Capture the cell that displays the provided text and extract its [X, Y] central coordinate. 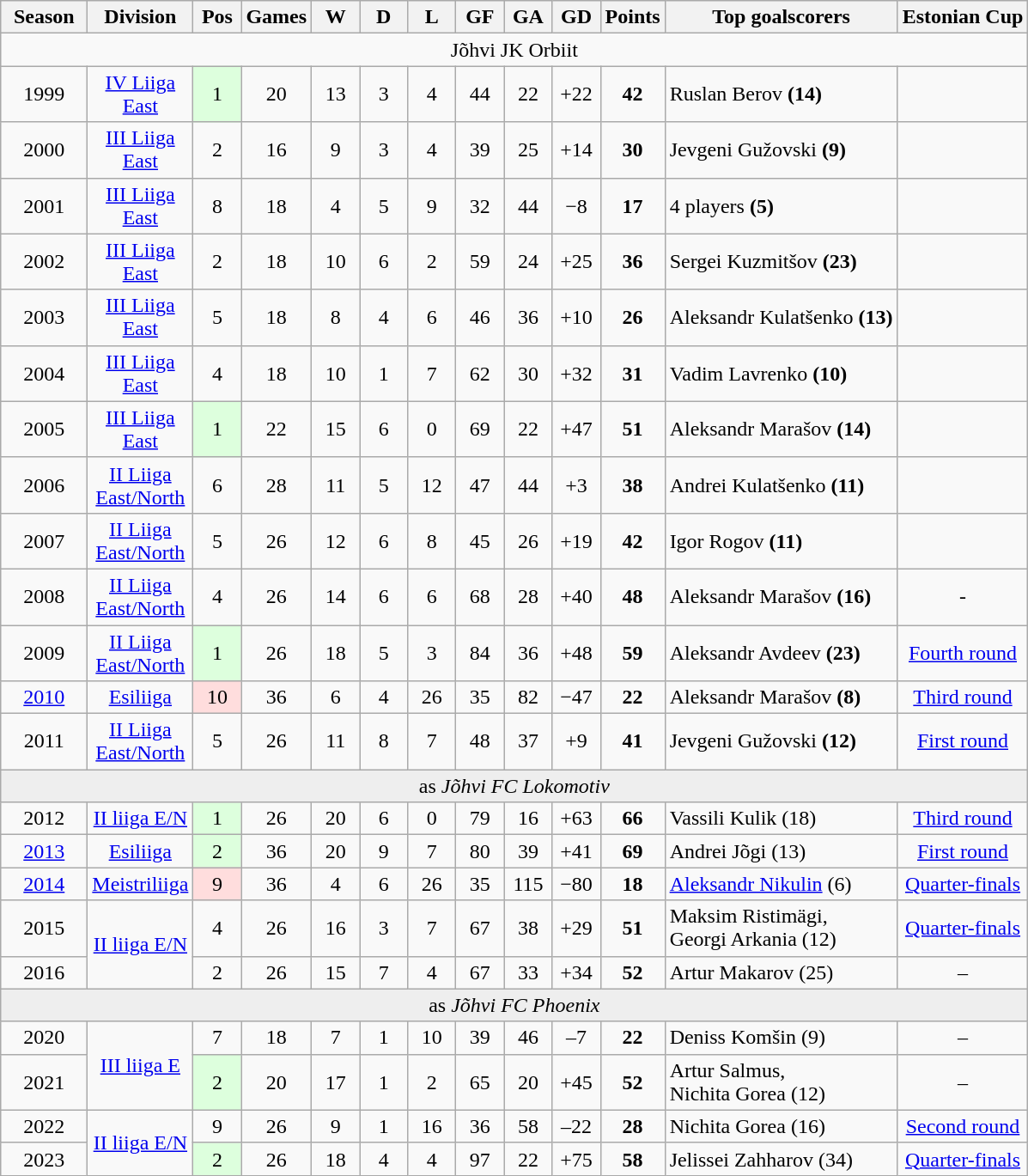
24 [528, 261]
Jõhvi JK Orbiit [514, 50]
13 [336, 94]
Ruslan Berov (14) [782, 94]
+10 [576, 318]
+40 [576, 596]
84 [480, 653]
2005 [45, 430]
2000 [45, 149]
2006 [45, 484]
Top goalscorers [782, 17]
37 [528, 742]
2016 [45, 972]
2022 [45, 1126]
Aleksandr Marašov (8) [782, 698]
GD [576, 17]
+75 [576, 1159]
65 [480, 1082]
82 [528, 698]
Nichita Gorea (16) [782, 1126]
2003 [45, 318]
4 players (5) [782, 206]
Aleksandr Nikulin (6) [782, 884]
+41 [576, 851]
Deniss Komšin (9) [782, 1038]
47 [480, 484]
+3 [576, 484]
+32 [576, 373]
III liiga E [141, 1065]
GA [528, 17]
2013 [45, 851]
Second round [963, 1126]
2004 [45, 373]
Maksim Ristimägi, Georgi Arkania (12) [782, 928]
2007 [45, 541]
+9 [576, 742]
−8 [576, 206]
–22 [576, 1126]
Pos [217, 17]
Estonian Cup [963, 17]
2001 [45, 206]
1999 [45, 94]
- [963, 596]
Games [277, 17]
Sergei Kuzmitšov (23) [782, 261]
80 [480, 851]
25 [528, 149]
–7 [576, 1038]
45 [480, 541]
Vassili Kulik (18) [782, 819]
66 [632, 819]
Jevgeni Gužovski (9) [782, 149]
14 [336, 596]
IV Liiga East [141, 94]
+48 [576, 653]
Artur Salmus, Nichita Gorea (12) [782, 1082]
D [384, 17]
Meistriliiga [141, 884]
Aleksandr Avdeev (23) [782, 653]
31 [632, 373]
Aleksandr Marašov (14) [782, 430]
+22 [576, 94]
W [336, 17]
Division [141, 17]
−47 [576, 698]
2010 [45, 698]
68 [480, 596]
Andrei Jõgi (13) [782, 851]
2011 [45, 742]
2009 [45, 653]
Jelissei Zahharov (34) [782, 1159]
Jevgeni Gužovski (12) [782, 742]
+45 [576, 1082]
2008 [45, 596]
Points [632, 17]
Season [45, 17]
2021 [45, 1082]
+25 [576, 261]
L [432, 17]
−80 [576, 884]
97 [480, 1159]
+14 [576, 149]
32 [480, 206]
+63 [576, 819]
33 [528, 972]
+19 [576, 541]
Vadim Lavrenko (10) [782, 373]
as Jõhvi FC Phoenix [514, 1005]
2015 [45, 928]
2002 [45, 261]
Artur Makarov (25) [782, 972]
GF [480, 17]
2020 [45, 1038]
Igor Rogov (11) [782, 541]
115 [528, 884]
Aleksandr Kulatšenko (13) [782, 318]
+47 [576, 430]
2023 [45, 1159]
41 [632, 742]
+29 [576, 928]
Aleksandr Marašov (16) [782, 596]
as Jõhvi FC Lokomotiv [514, 786]
Fourth round [963, 653]
79 [480, 819]
2014 [45, 884]
2012 [45, 819]
Andrei Kulatšenko (11) [782, 484]
62 [480, 373]
+34 [576, 972]
